Return [x, y] of the center of cell containing provided text 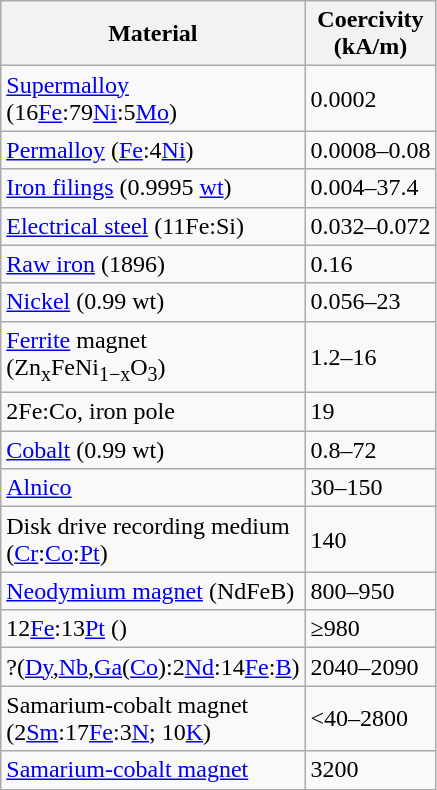
800–950 [370, 591]
<40–2800 [370, 718]
30–150 [370, 488]
0.0002 [370, 98]
0.004–37.4 [370, 188]
Material [153, 34]
Samarium-cobalt magnet (2Sm:17Fe:3N; 10K) [153, 718]
Electrical steel (11Fe:Si) [153, 226]
12Fe:13Pt () [153, 629]
0.16 [370, 264]
Permalloy (Fe:4Ni) [153, 150]
Cobalt (0.99 wt) [153, 450]
19 [370, 412]
Disk drive recording medium (Cr:Co:Pt) [153, 540]
0.0008–0.08 [370, 150]
0.8–72 [370, 450]
Alnico [153, 488]
2040–2090 [370, 667]
Coercivity(kA/m) [370, 34]
1.2–16 [370, 356]
2Fe:Co, iron pole [153, 412]
3200 [370, 770]
≥980 [370, 629]
0.032–0.072 [370, 226]
Supermalloy(16Fe:79Ni:5Mo) [153, 98]
Samarium-cobalt magnet [153, 770]
Neodymium magnet (NdFeB) [153, 591]
Ferrite magnet(ZnxFeNi1−xO3) [153, 356]
0.056–23 [370, 302]
Iron filings (0.9995 wt) [153, 188]
140 [370, 540]
?(Dy,Nb,Ga(Co):2Nd:14Fe:B) [153, 667]
Raw iron (1896) [153, 264]
Nickel (0.99 wt) [153, 302]
